Extract the (x, y) coordinate from the center of the cell holding the provided text.  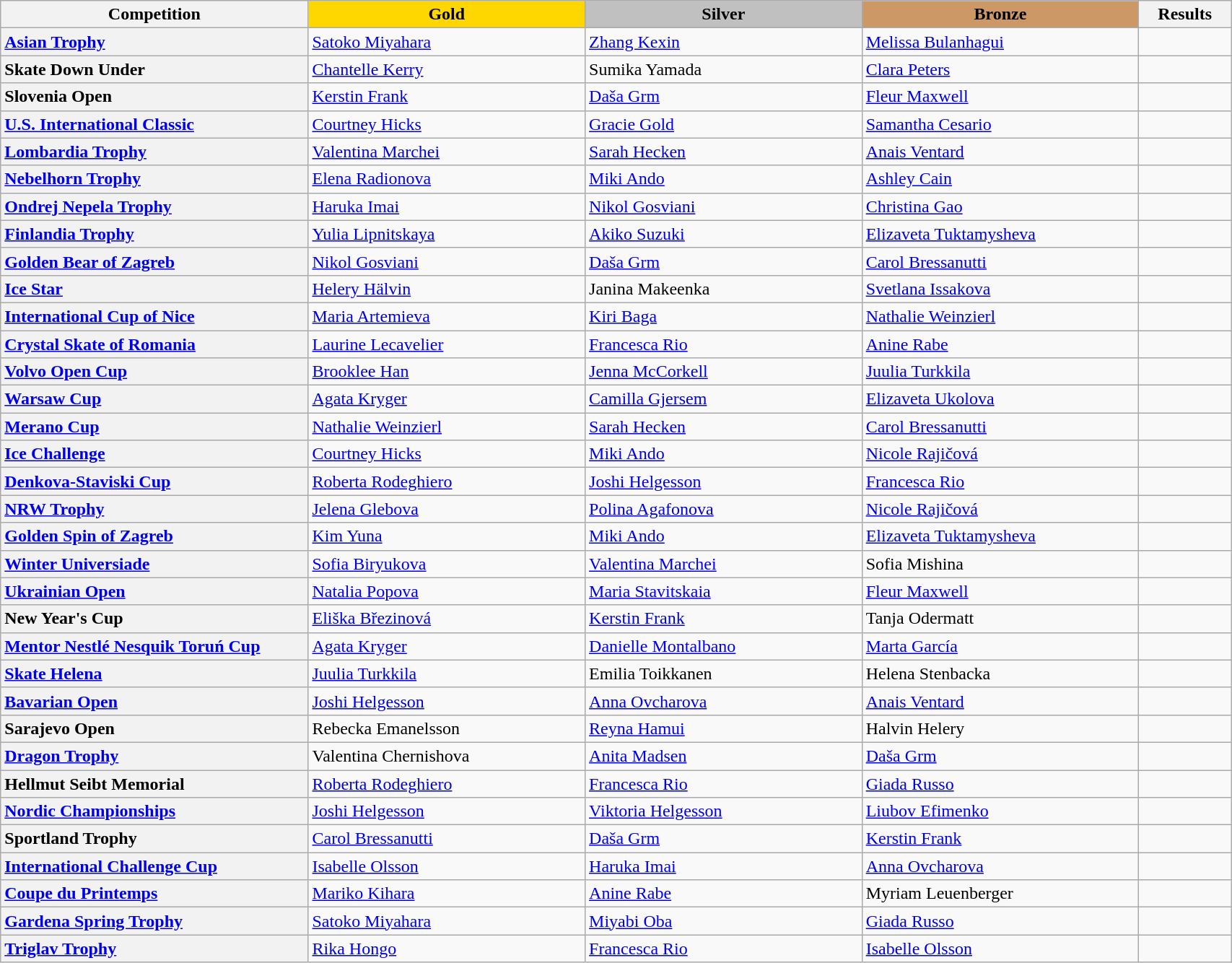
Skate Helena (154, 674)
Emilia Toikkanen (724, 674)
Finlandia Trophy (154, 234)
Bavarian Open (154, 701)
Sumika Yamada (724, 69)
U.S. International Classic (154, 124)
Nebelhorn Trophy (154, 179)
Christina Gao (1000, 206)
Dragon Trophy (154, 756)
Coupe du Printemps (154, 894)
Bronze (1000, 14)
Competition (154, 14)
Kiri Baga (724, 316)
Gracie Gold (724, 124)
Natalia Popova (447, 591)
Svetlana Issakova (1000, 289)
Slovenia Open (154, 97)
Polina Agafonova (724, 509)
Sportland Trophy (154, 839)
Lombardia Trophy (154, 152)
Camilla Gjersem (724, 399)
International Cup of Nice (154, 316)
Kim Yuna (447, 536)
Eliška Březinová (447, 619)
Gold (447, 14)
Valentina Chernishova (447, 756)
Jenna McCorkell (724, 372)
Viktoria Helgesson (724, 811)
Triglav Trophy (154, 949)
Elena Radionova (447, 179)
Ice Star (154, 289)
Akiko Suzuki (724, 234)
Results (1185, 14)
International Challenge Cup (154, 866)
Laurine Lecavelier (447, 344)
Ondrej Nepela Trophy (154, 206)
Zhang Kexin (724, 42)
Golden Bear of Zagreb (154, 261)
Warsaw Cup (154, 399)
Ice Challenge (154, 454)
Sofia Biryukova (447, 564)
Maria Stavitskaia (724, 591)
Golden Spin of Zagreb (154, 536)
Chantelle Kerry (447, 69)
Sofia Mishina (1000, 564)
Elizaveta Ukolova (1000, 399)
Tanja Odermatt (1000, 619)
Halvin Helery (1000, 728)
Helery Hälvin (447, 289)
Skate Down Under (154, 69)
Mariko Kihara (447, 894)
Denkova-Staviski Cup (154, 481)
Marta García (1000, 646)
Gardena Spring Trophy (154, 921)
Brooklee Han (447, 372)
Samantha Cesario (1000, 124)
Silver (724, 14)
Maria Artemieva (447, 316)
New Year's Cup (154, 619)
Reyna Hamui (724, 728)
Miyabi Oba (724, 921)
Danielle Montalbano (724, 646)
Rika Hongo (447, 949)
Nordic Championships (154, 811)
Melissa Bulanhagui (1000, 42)
Hellmut Seibt Memorial (154, 783)
Sarajevo Open (154, 728)
NRW Trophy (154, 509)
Merano Cup (154, 427)
Myriam Leuenberger (1000, 894)
Ukrainian Open (154, 591)
Ashley Cain (1000, 179)
Clara Peters (1000, 69)
Janina Makeenka (724, 289)
Helena Stenbacka (1000, 674)
Winter Universiade (154, 564)
Jelena Glebova (447, 509)
Volvo Open Cup (154, 372)
Asian Trophy (154, 42)
Mentor Nestlé Nesquik Toruń Cup (154, 646)
Liubov Efimenko (1000, 811)
Crystal Skate of Romania (154, 344)
Rebecka Emanelsson (447, 728)
Anita Madsen (724, 756)
Yulia Lipnitskaya (447, 234)
